Search for the cell housing the specified text and yield its [X, Y] center coordinate. 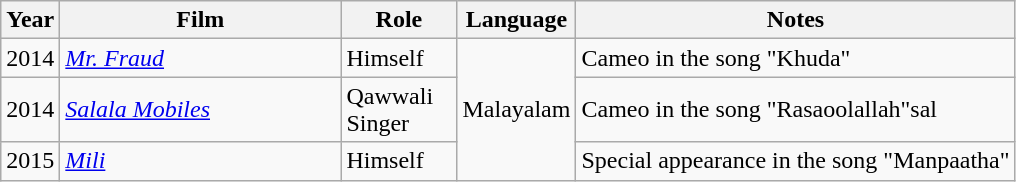
Special appearance in the song "Manpaatha" [796, 161]
Language [516, 20]
Qawwali Singer [399, 110]
Mili [200, 161]
Mr. Fraud [200, 58]
Role [399, 20]
Cameo in the song "Khuda" [796, 58]
Cameo in the song "Rasaoolallah"sal [796, 110]
Salala Mobiles [200, 110]
2015 [30, 161]
Film [200, 20]
Notes [796, 20]
Malayalam [516, 110]
Year [30, 20]
